Scan for the cell matching the given text and deliver its [X, Y] coordinate at center. 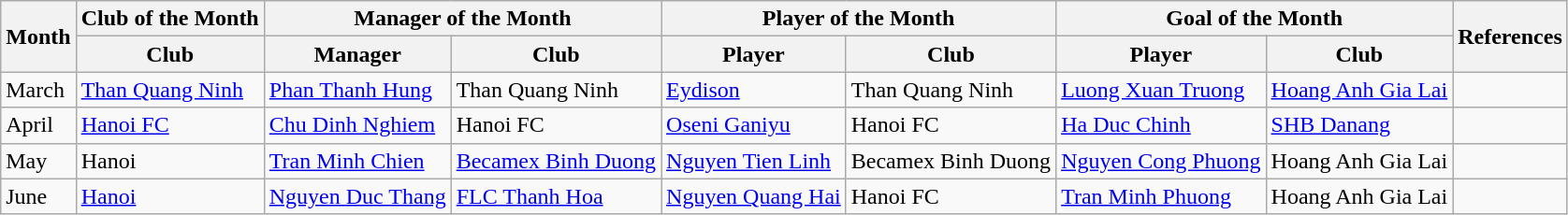
Goal of the Month [1255, 19]
Manager [357, 54]
Tran Minh Phuong [1161, 196]
April [38, 125]
Nguyen Quang Hai [754, 196]
FLC Thanh Hoa [556, 196]
Nguyen Cong Phuong [1161, 161]
Chu Dinh Nghiem [357, 125]
Club of the Month [170, 19]
SHB Danang [1359, 125]
Nguyen Duc Thang [357, 196]
May [38, 161]
Eydison [754, 90]
Ha Duc Chinh [1161, 125]
Manager of the Month [462, 19]
References [1510, 36]
Nguyen Tien Linh [754, 161]
Luong Xuan Truong [1161, 90]
Player of the Month [859, 19]
March [38, 90]
Tran Minh Chien [357, 161]
Oseni Ganiyu [754, 125]
June [38, 196]
Month [38, 36]
Phan Thanh Hung [357, 90]
